Scan for the cell matching the given text and deliver its (x, y) coordinate at center. 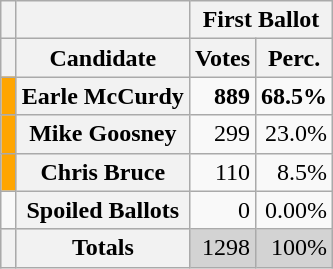
Perc. (294, 58)
Mike Goosney (102, 134)
23.0% (294, 134)
1298 (222, 248)
110 (222, 172)
100% (294, 248)
Spoiled Ballots (102, 210)
Votes (222, 58)
8.5% (294, 172)
Chris Bruce (102, 172)
0.00% (294, 210)
Totals (102, 248)
889 (222, 96)
Candidate (102, 58)
68.5% (294, 96)
0 (222, 210)
299 (222, 134)
Earle McCurdy (102, 96)
First Ballot (260, 20)
